Pinpoint the cell where the given text exists, returning its [x, y] midpoint coordinate. 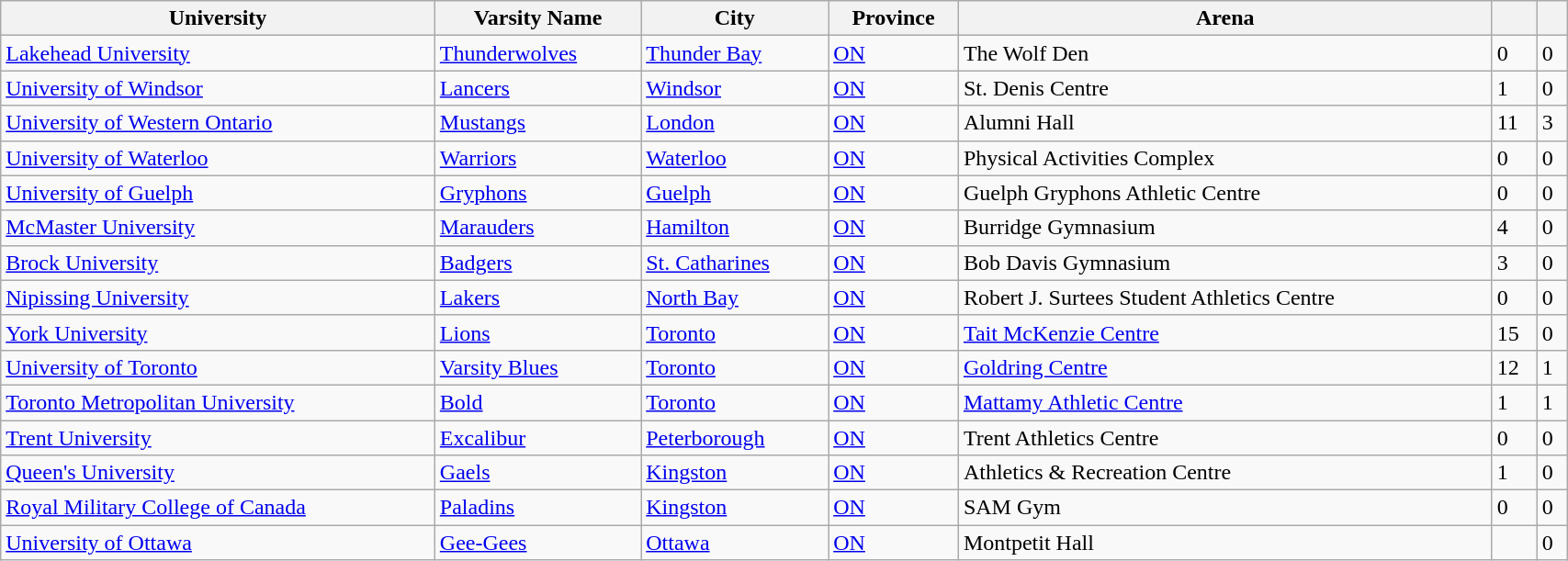
Excalibur [537, 438]
Guelph Gryphons Athletic Centre [1225, 193]
Bob Davis Gymnasium [1225, 263]
Guelph [735, 193]
SAM Gym [1225, 508]
University of Windsor [219, 88]
Bold [537, 402]
Province [894, 18]
Mattamy Athletic Centre [1225, 402]
University of Toronto [219, 367]
University of Waterloo [219, 158]
Lancers [537, 88]
Thunderwolves [537, 53]
Queen's University [219, 473]
Nipissing University [219, 297]
Toronto Metropolitan University [219, 402]
Badgers [537, 263]
Warriors [537, 158]
Trent Athletics Centre [1225, 438]
Physical Activities Complex [1225, 158]
The Wolf Den [1225, 53]
Lakehead University [219, 53]
Hamilton [735, 228]
Montpetit Hall [1225, 543]
Ottawa [735, 543]
University of Guelph [219, 193]
St. Denis Centre [1225, 88]
Trent University [219, 438]
North Bay [735, 297]
Varsity Name [537, 18]
Thunder Bay [735, 53]
Paladins [537, 508]
Mustangs [537, 123]
McMaster University [219, 228]
University of Western Ontario [219, 123]
11 [1514, 123]
15 [1514, 332]
Royal Military College of Canada [219, 508]
City [735, 18]
Varsity Blues [537, 367]
4 [1514, 228]
Gryphons [537, 193]
London [735, 123]
Marauders [537, 228]
Athletics & Recreation Centre [1225, 473]
Alumni Hall [1225, 123]
Arena [1225, 18]
Tait McKenzie Centre [1225, 332]
University [219, 18]
St. Catharines [735, 263]
Waterloo [735, 158]
Peterborough [735, 438]
Gee-Gees [537, 543]
Burridge Gymnasium [1225, 228]
Brock University [219, 263]
University of Ottawa [219, 543]
Goldring Centre [1225, 367]
Windsor [735, 88]
York University [219, 332]
Lions [537, 332]
Robert J. Surtees Student Athletics Centre [1225, 297]
12 [1514, 367]
Gaels [537, 473]
Lakers [537, 297]
